Extract the [x, y] coordinate from the center of the cell holding the provided text.  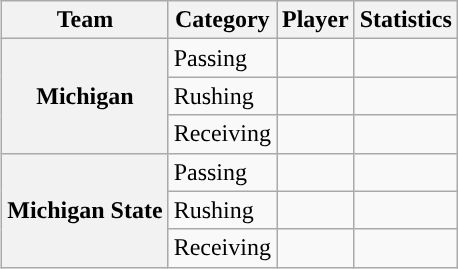
Player [315, 20]
Michigan [85, 96]
Statistics [406, 20]
Team [85, 20]
Michigan State [85, 210]
Category [222, 20]
